Provide the [X, Y] coordinate of the cell's center where the given text is located.  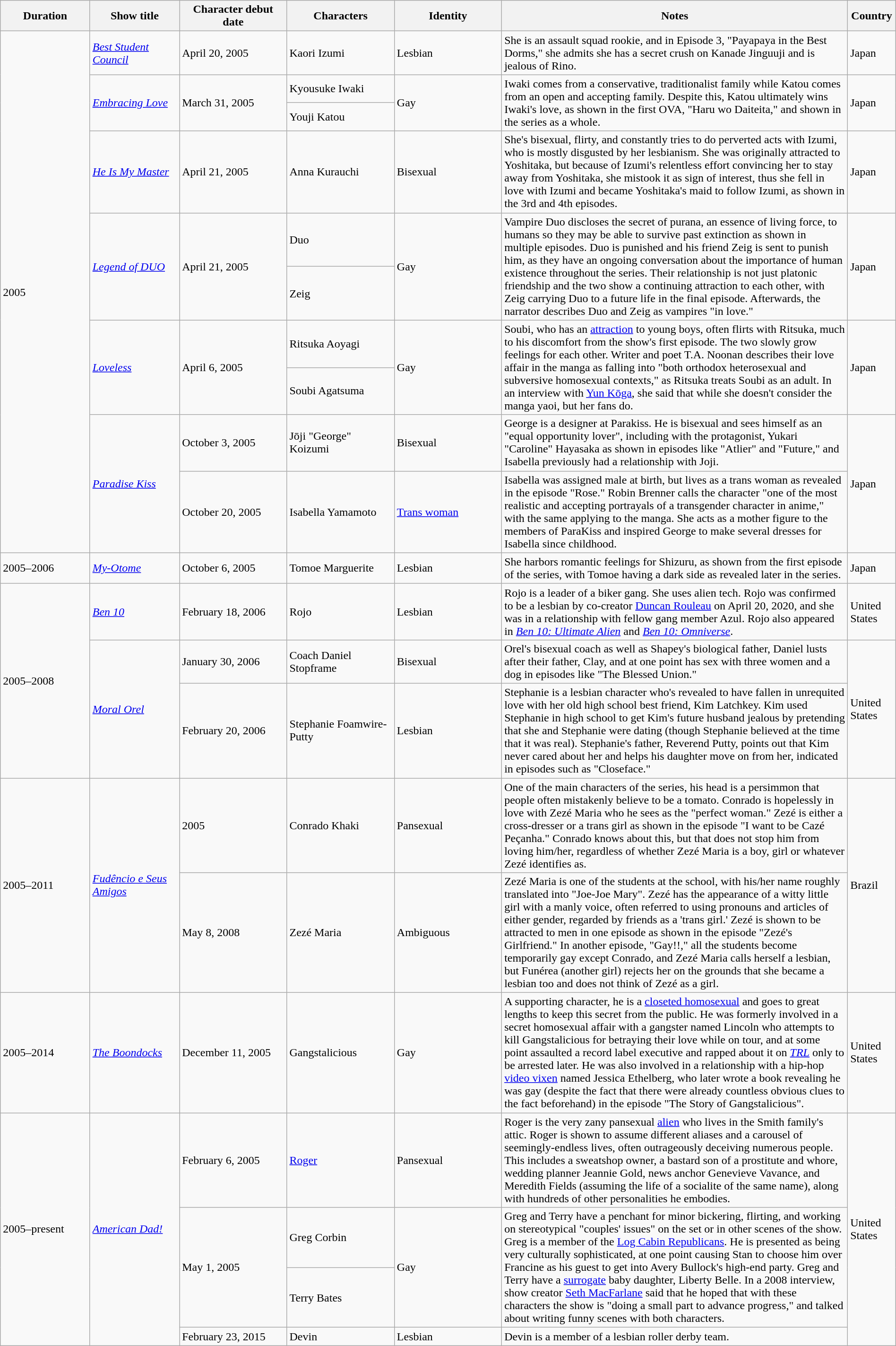
February 6, 2005 [233, 1160]
May 8, 2008 [233, 933]
Moral Orel [134, 709]
Roger [340, 1160]
Legend of DUO [134, 267]
Rojo [340, 612]
May 1, 2005 [233, 1268]
He Is My Master [134, 172]
February 23, 2015 [233, 1337]
Ben 10 [134, 612]
Conrado Khaki [340, 825]
Anna Kurauchi [340, 172]
Country [872, 16]
Devin [340, 1337]
December 11, 2005 [233, 1053]
American Dad! [134, 1229]
Duo [340, 240]
Identity [448, 16]
Kyousuke Iwaki [340, 89]
Kaori Izumi [340, 53]
Fudêncio e Seus Amigos [134, 886]
February 18, 2006 [233, 612]
Zezé Maria [340, 933]
2005–2011 [45, 886]
Youji Katou [340, 117]
Coach Daniel Stopframe [340, 661]
Best Student Council [134, 53]
Stephanie Foamwire-Putty [340, 730]
Duration [45, 16]
Trans woman [448, 512]
Notes [675, 16]
Character debut date [233, 16]
Greg Corbin [340, 1238]
March 31, 2005 [233, 103]
Terry Bates [340, 1297]
2005–2008 [45, 681]
2005–2014 [45, 1053]
October 20, 2005 [233, 512]
Soubi Agatsuma [340, 391]
Loveless [134, 367]
Ritsuka Aoyagi [340, 344]
Tomoe Marguerite [340, 568]
2005–2006 [45, 568]
January 30, 2006 [233, 661]
Jōji "George" Koizumi [340, 443]
Zeig [340, 294]
2005–present [45, 1229]
Brazil [872, 886]
Paradise Kiss [134, 484]
Gangstalicious [340, 1053]
October 3, 2005 [233, 443]
October 6, 2005 [233, 568]
April 20, 2005 [233, 53]
Ambiguous [448, 933]
Show title [134, 16]
April 6, 2005 [233, 367]
My-Otome [134, 568]
The Boondocks [134, 1053]
Devin is a member of a lesbian roller derby team. [675, 1337]
February 20, 2006 [233, 730]
Embracing Love [134, 103]
Isabella Yamamoto [340, 512]
Characters [340, 16]
